Capture the cell that displays the provided text and extract its [X, Y] central coordinate. 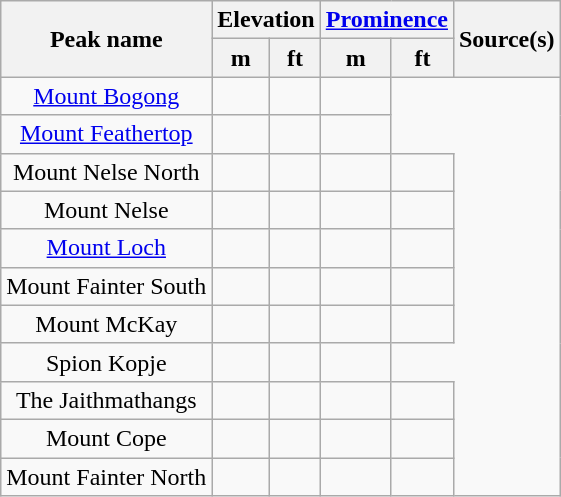
Mount Cope [106, 438]
Mount Bogong [106, 96]
Mount Nelse [106, 210]
Mount Loch [106, 248]
Elevation [266, 20]
Prominence [386, 20]
Spion Kopje [106, 362]
Mount Fainter South [106, 286]
Source(s) [506, 39]
Mount McKay [106, 324]
The Jaithmathangs [106, 400]
Mount Nelse North [106, 172]
Peak name [106, 39]
Mount Fainter North [106, 477]
Mount Feathertop [106, 134]
